Find where the given text appears and provide that cell's center as [x, y] coordinate. 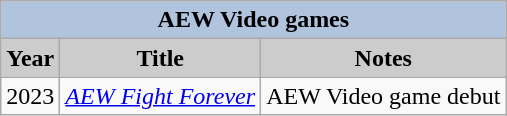
Title [160, 58]
Year [30, 58]
AEW Fight Forever [160, 96]
AEW Video game debut [384, 96]
AEW Video games [254, 20]
Notes [384, 58]
2023 [30, 96]
